Find where the given text appears and provide that cell's center as (X, Y) coordinate. 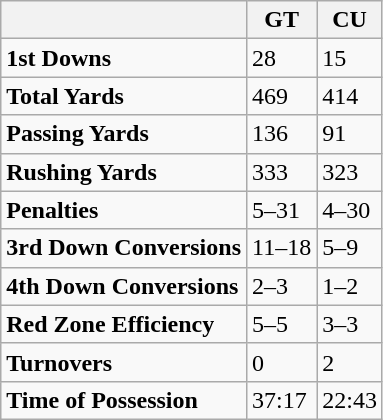
Penalties (124, 210)
Turnovers (124, 362)
Red Zone Efficiency (124, 324)
5–5 (282, 324)
11–18 (282, 248)
323 (350, 172)
CU (350, 20)
Time of Possession (124, 400)
Total Yards (124, 96)
469 (282, 96)
GT (282, 20)
5–9 (350, 248)
136 (282, 134)
Rushing Yards (124, 172)
2 (350, 362)
4–30 (350, 210)
22:43 (350, 400)
91 (350, 134)
5–31 (282, 210)
28 (282, 58)
37:17 (282, 400)
4th Down Conversions (124, 286)
3rd Down Conversions (124, 248)
414 (350, 96)
2–3 (282, 286)
3–3 (350, 324)
0 (282, 362)
1st Downs (124, 58)
333 (282, 172)
Passing Yards (124, 134)
1–2 (350, 286)
15 (350, 58)
